Determine the (X, Y) coordinate at the center of the cell enclosing the given text.  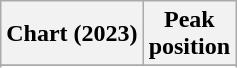
Peakposition (189, 34)
Chart (2023) (72, 34)
